For the text-containing cell, return its midpoint in (X, Y) coordinate format. 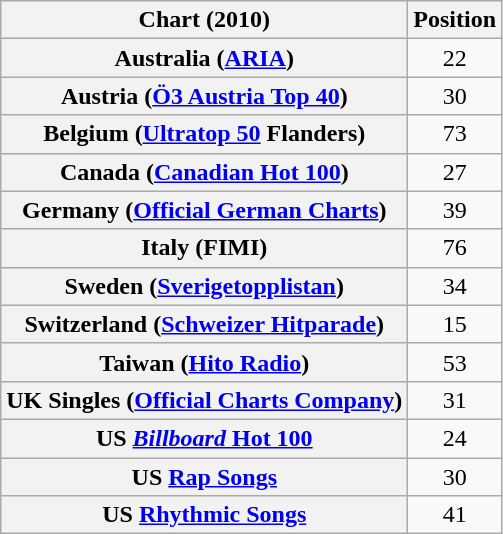
34 (455, 286)
UK Singles (Official Charts Company) (204, 400)
Position (455, 20)
Canada (Canadian Hot 100) (204, 172)
53 (455, 362)
15 (455, 324)
39 (455, 210)
Italy (FIMI) (204, 248)
22 (455, 58)
Australia (ARIA) (204, 58)
Germany (Official German Charts) (204, 210)
US Rhythmic Songs (204, 515)
US Billboard Hot 100 (204, 438)
76 (455, 248)
27 (455, 172)
Switzerland (Schweizer Hitparade) (204, 324)
Chart (2010) (204, 20)
Belgium (Ultratop 50 Flanders) (204, 134)
US Rap Songs (204, 477)
73 (455, 134)
31 (455, 400)
Sweden (Sverigetopplistan) (204, 286)
41 (455, 515)
24 (455, 438)
Austria (Ö3 Austria Top 40) (204, 96)
Taiwan (Hito Radio) (204, 362)
